Determine the (X, Y) coordinate at the center of the cell enclosing the given text.  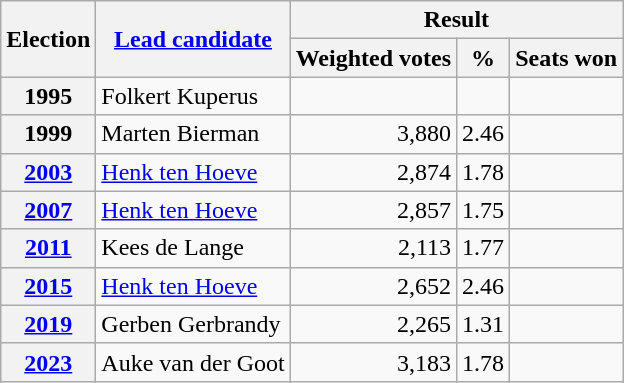
Gerben Gerbrandy (193, 324)
Election (48, 39)
1999 (48, 134)
2003 (48, 172)
Folkert Kuperus (193, 96)
2,857 (373, 210)
1.77 (484, 248)
2,874 (373, 172)
2007 (48, 210)
2,265 (373, 324)
3,183 (373, 362)
1995 (48, 96)
Seats won (566, 58)
1.31 (484, 324)
% (484, 58)
2011 (48, 248)
3,880 (373, 134)
2023 (48, 362)
Result (456, 20)
2015 (48, 286)
Marten Bierman (193, 134)
Auke van der Goot (193, 362)
Lead candidate (193, 39)
1.75 (484, 210)
Weighted votes (373, 58)
Kees de Lange (193, 248)
2,652 (373, 286)
2,113 (373, 248)
2019 (48, 324)
